Find where the given text appears and provide that cell's center as [x, y] coordinate. 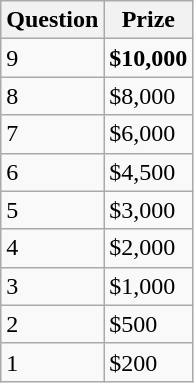
5 [52, 210]
3 [52, 286]
4 [52, 248]
Prize [148, 20]
7 [52, 134]
$4,500 [148, 172]
6 [52, 172]
2 [52, 324]
$200 [148, 362]
$6,000 [148, 134]
$10,000 [148, 58]
Question [52, 20]
$1,000 [148, 286]
$8,000 [148, 96]
8 [52, 96]
$500 [148, 324]
$2,000 [148, 248]
9 [52, 58]
$3,000 [148, 210]
1 [52, 362]
